Find where the given text appears and provide that cell's center as [x, y] coordinate. 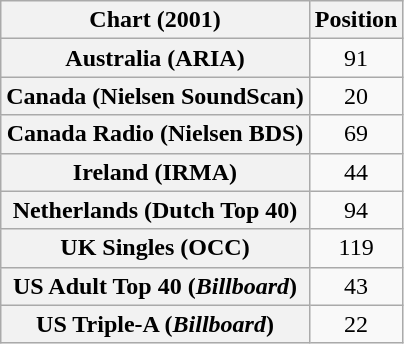
UK Singles (OCC) [155, 248]
69 [356, 134]
94 [356, 210]
Canada (Nielsen SoundScan) [155, 96]
44 [356, 172]
Canada Radio (Nielsen BDS) [155, 134]
91 [356, 58]
Chart (2001) [155, 20]
US Adult Top 40 (Billboard) [155, 286]
Ireland (IRMA) [155, 172]
20 [356, 96]
119 [356, 248]
Position [356, 20]
Australia (ARIA) [155, 58]
Netherlands (Dutch Top 40) [155, 210]
22 [356, 324]
43 [356, 286]
US Triple-A (Billboard) [155, 324]
